Output the (x, y) coordinate of the center of the cell containing the given text.  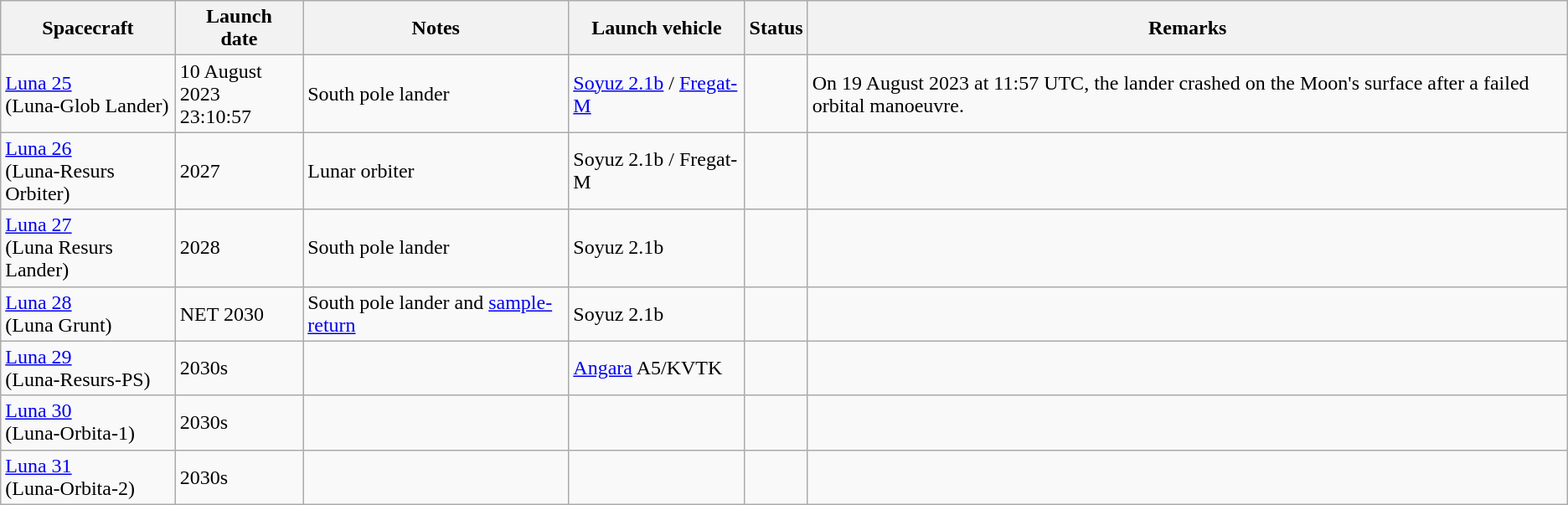
Lunar orbiter (436, 171)
Spacecraft (88, 28)
2028 (240, 248)
Luna 25 (Luna-Glob Lander) (88, 94)
Luna 29(Luna-Resurs-PS) (88, 368)
NET 2030 (240, 313)
Remarks (1188, 28)
Status (776, 28)
Launch vehicle (657, 28)
South pole lander and sample-return (436, 313)
Luna 27 (Luna Resurs Lander) (88, 248)
Notes (436, 28)
10 August 202323:10:57 (240, 94)
Angara A5/KVTK (657, 368)
Luna 30(Luna-Orbita-1) (88, 422)
Launchdate (240, 28)
Luna 28 (Luna Grunt) (88, 313)
On 19 August 2023 at 11:57 UTC, the lander crashed on the Moon's surface after a failed orbital manoeuvre. (1188, 94)
Luna 26 (Luna-Resurs Orbiter) (88, 171)
Luna 31(Luna-Orbita-2) (88, 477)
2027 (240, 171)
